Return the [x, y] coordinate for the center point of the cell that contains the specified text.  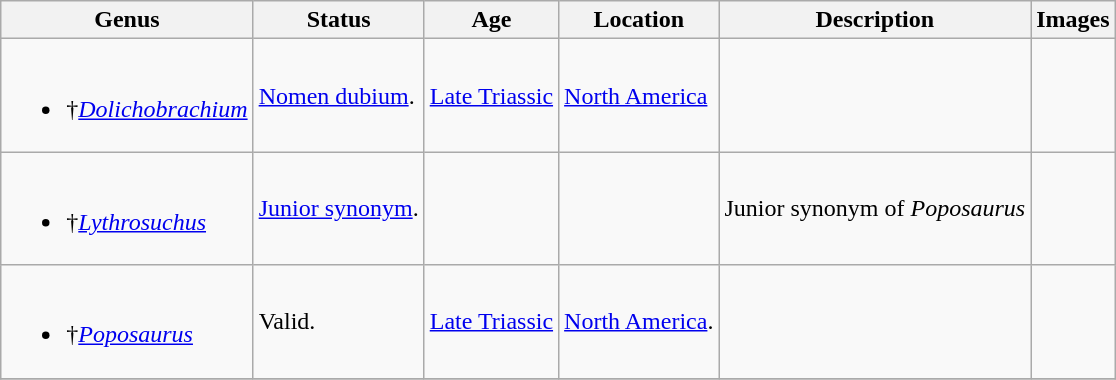
†Poposaurus [127, 322]
Status [338, 20]
North America [639, 96]
Images [1073, 20]
Junior synonym. [338, 208]
Nomen dubium. [338, 96]
Valid. [338, 322]
Description [875, 20]
North America. [639, 322]
†Lythrosuchus [127, 208]
Genus [127, 20]
Location [639, 20]
Age [491, 20]
†Dolichobrachium [127, 96]
Junior synonym of Poposaurus [875, 208]
